Pinpoint the cell where the given text exists, returning its (x, y) midpoint coordinate. 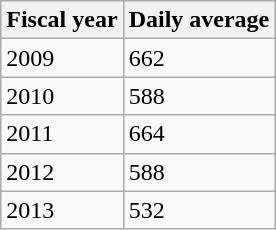
Daily average (199, 20)
2009 (62, 58)
664 (199, 134)
Fiscal year (62, 20)
2013 (62, 210)
662 (199, 58)
532 (199, 210)
2012 (62, 172)
2010 (62, 96)
2011 (62, 134)
